For the text-containing cell, return its midpoint in (X, Y) coordinate format. 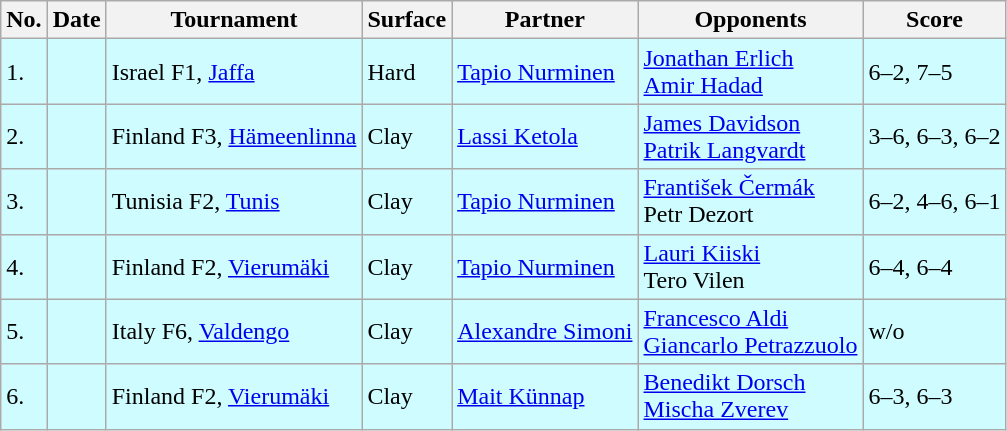
Jonathan Erlich Amir Hadad (750, 72)
Tournament (234, 20)
Score (934, 20)
2. (24, 136)
w/o (934, 332)
Surface (407, 20)
6–4, 6–4 (934, 266)
6–2, 7–5 (934, 72)
3. (24, 202)
Tunisia F2, Tunis (234, 202)
Benedikt Dorsch Mischa Zverev (750, 396)
Italy F6, Valdengo (234, 332)
Israel F1, Jaffa (234, 72)
Hard (407, 72)
4. (24, 266)
Date (76, 20)
6–2, 4–6, 6–1 (934, 202)
James Davidson Patrik Langvardt (750, 136)
1. (24, 72)
Opponents (750, 20)
Lauri Kiiski Tero Vilen (750, 266)
3–6, 6–3, 6–2 (934, 136)
Mait Künnap (545, 396)
Francesco Aldi Giancarlo Petrazzuolo (750, 332)
Finland F3, Hämeenlinna (234, 136)
6–3, 6–3 (934, 396)
Partner (545, 20)
František Čermák Petr Dezort (750, 202)
6. (24, 396)
Alexandre Simoni (545, 332)
5. (24, 332)
No. (24, 20)
Lassi Ketola (545, 136)
